Determine the (x, y) coordinate at the center of the cell enclosing the given text.  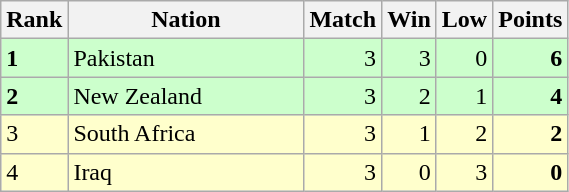
New Zealand (186, 96)
Match (343, 20)
Rank (34, 20)
Pakistan (186, 58)
Win (410, 20)
Nation (186, 20)
Points (530, 20)
6 (530, 58)
South Africa (186, 134)
Low (464, 20)
Iraq (186, 172)
